Provide the [x, y] coordinate of the cell's center where the given text is located.  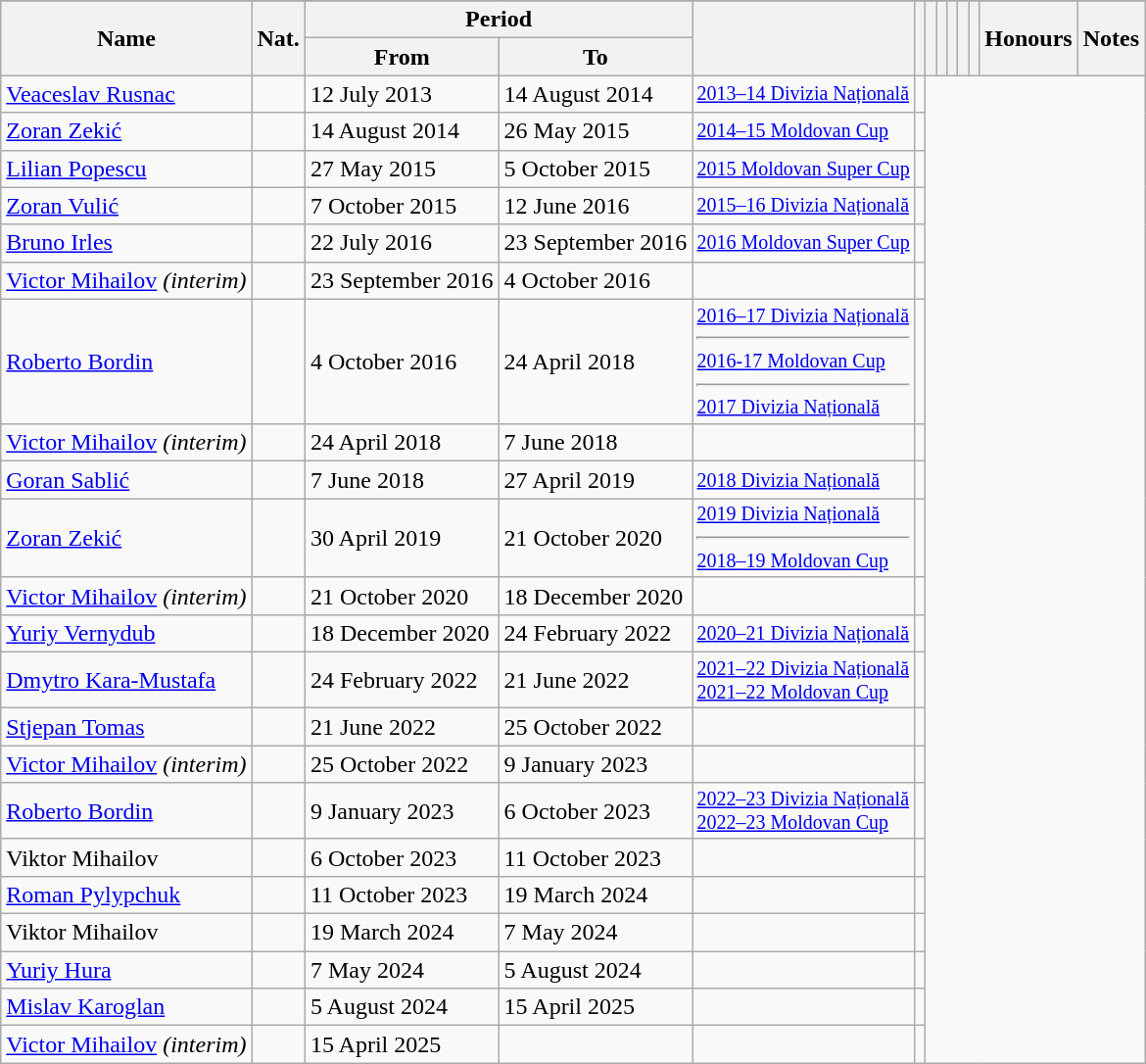
To [596, 57]
27 May 2015 [402, 169]
2015–16 Divizia Națională [803, 206]
2013–14 Divizia Națională [803, 94]
5 October 2015 [596, 169]
Notes [1111, 38]
Veaceslav Rusnac [126, 94]
Yuriy Vernydub [126, 633]
2016–17 Divizia Națională2016-17 Moldovan Cup2017 Divizia Națională [803, 361]
Mislav Karoglan [126, 1007]
Goran Sablić [126, 480]
12 July 2013 [402, 94]
2014–15 Moldovan Cup [803, 131]
2016 Moldovan Super Cup [803, 243]
Honours [1028, 38]
27 April 2019 [596, 480]
30 April 2019 [402, 538]
26 May 2015 [596, 131]
2015 Moldovan Super Cup [803, 169]
7 October 2015 [402, 206]
Period [498, 20]
Zoran Vulić [126, 206]
Roman Pylypchuk [126, 895]
Yuriy Hura [126, 970]
Lilian Popescu [126, 169]
2018 Divizia Națională [803, 480]
Bruno Irles [126, 243]
Name [126, 38]
2019 Divizia Națională2018–19 Moldovan Cup [803, 538]
Stjepan Tomas [126, 727]
2020–21 Divizia Națională [803, 633]
2021–22 Divizia Națională 2021–22 Moldovan Cup [803, 680]
12 June 2016 [596, 206]
From [402, 57]
Nat. [278, 38]
2022–23 Divizia Națională 2022–23 Moldovan Cup [803, 811]
22 July 2016 [402, 243]
Dmytro Kara-Mustafa [126, 680]
